Provide the [X, Y] coordinate of the cell's center where the given text is located.  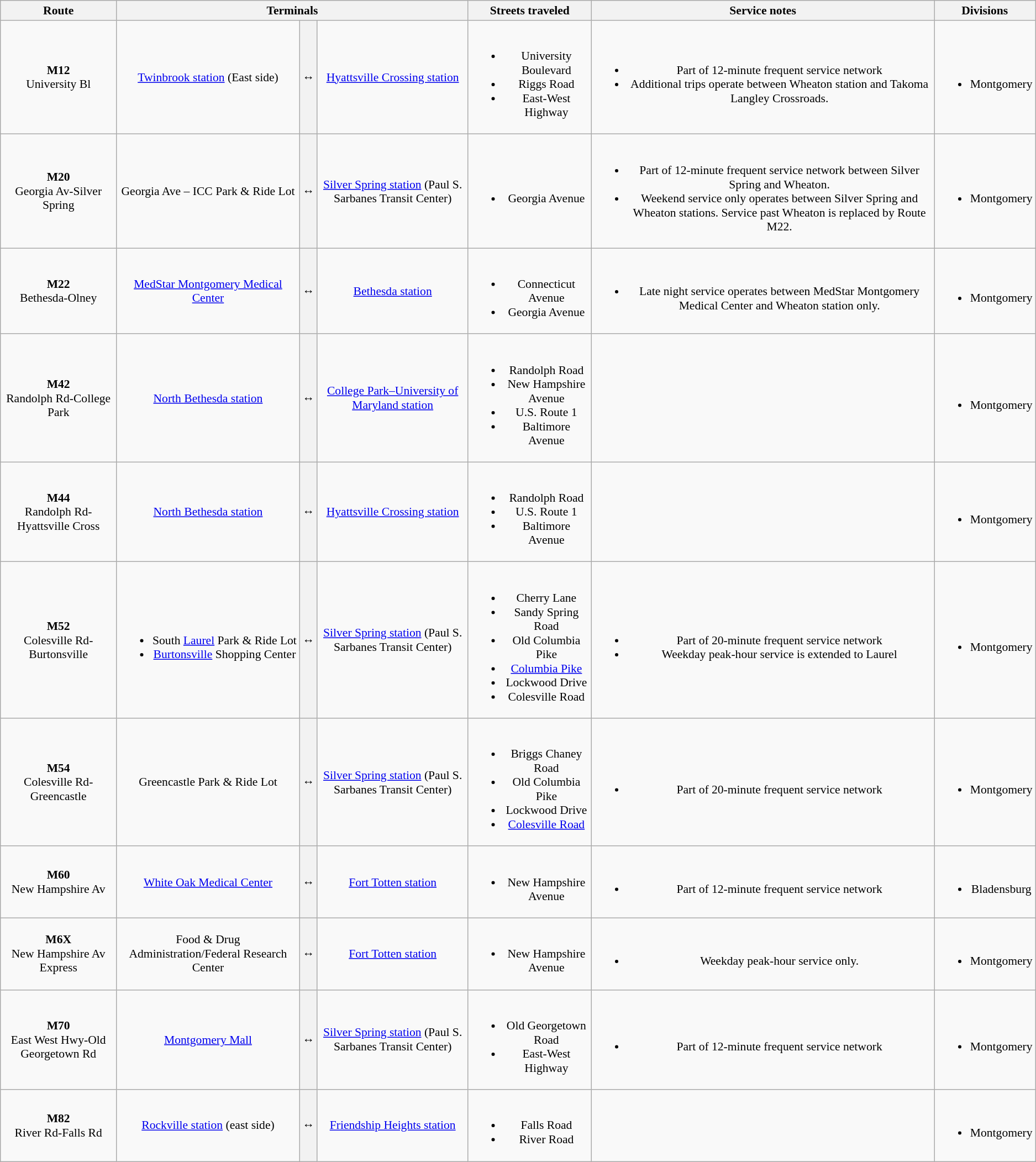
M60New Hampshire Av [59, 882]
Rockville station (east side) [208, 1126]
M70East West Hwy-Old Georgetown Rd [59, 1040]
Route [59, 10]
Cherry LaneSandy Spring RoadOld Columbia PikeColumbia PikeLockwood DriveColesville Road [529, 640]
Food & Drug Administration/Federal Research Center [208, 954]
College Park–University of Maryland station [392, 398]
Part of 20-minute frequent service networkWeekday peak-hour service is extended to Laurel [762, 640]
M54Colesville Rd-Greencastle [59, 782]
Greencastle Park & Ride Lot [208, 782]
Montgomery Mall [208, 1040]
Falls RoadRiver Road [529, 1126]
M12University Bl [59, 77]
M6XNew Hampshire Av Express [59, 954]
Connecticut AvenueGeorgia Avenue [529, 291]
Twinbrook station (East side) [208, 77]
White Oak Medical Center [208, 882]
Randolph RoadU.S. Route 1Baltimore Avenue [529, 512]
M42Randolph Rd-College Park [59, 398]
Terminals [293, 10]
South Laurel Park & Ride LotBurtonsville Shopping Center [208, 640]
Georgia Avenue [529, 191]
Bethesda station [392, 291]
Divisions [985, 10]
Old Georgetown RoadEast-West Highway [529, 1040]
Georgia Ave – ICC Park & Ride Lot [208, 191]
M44Randolph Rd-Hyattsville Cross [59, 512]
M82River Rd-Falls Rd [59, 1126]
Part of 12-minute frequent service networkAdditional trips operate between Wheaton station and Takoma Langley Crossroads. [762, 77]
Briggs Chaney RoadOld Columbia PikeLockwood DriveColesville Road [529, 782]
University BoulevardRiggs RoadEast-West Highway [529, 77]
Bladensburg [985, 882]
Weekday peak-hour service only. [762, 954]
Part of 20-minute frequent service network [762, 782]
M52Colesville Rd-Burtonsville [59, 640]
Randolph RoadNew Hampshire AvenueU.S. Route 1Baltimore Avenue [529, 398]
Service notes [762, 10]
Late night service operates between MedStar Montgomery Medical Center and Wheaton station only. [762, 291]
Streets traveled [529, 10]
M22Bethesda-Olney [59, 291]
Friendship Heights station [392, 1126]
MedStar Montgomery Medical Center [208, 291]
M20Georgia Av-Silver Spring [59, 191]
